Return [x, y] of the center of cell containing provided text 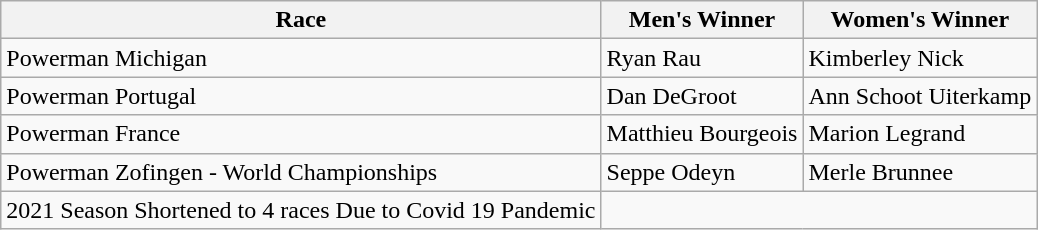
2021 Season Shortened to 4 races Due to Covid 19 Pandemic [301, 210]
Kimberley Nick [920, 58]
Matthieu Bourgeois [702, 134]
Powerman Michigan [301, 58]
Powerman Portugal [301, 96]
Ryan Rau [702, 58]
Powerman France [301, 134]
Women's Winner [920, 20]
Race [301, 20]
Merle Brunnee [920, 172]
Seppe Odeyn [702, 172]
Ann Schoot Uiterkamp [920, 96]
Men's Winner [702, 20]
Marion Legrand [920, 134]
Powerman Zofingen - World Championships [301, 172]
Dan DeGroot [702, 96]
